Detect which cell encompasses the target text, then output its [X, Y] center coordinate. 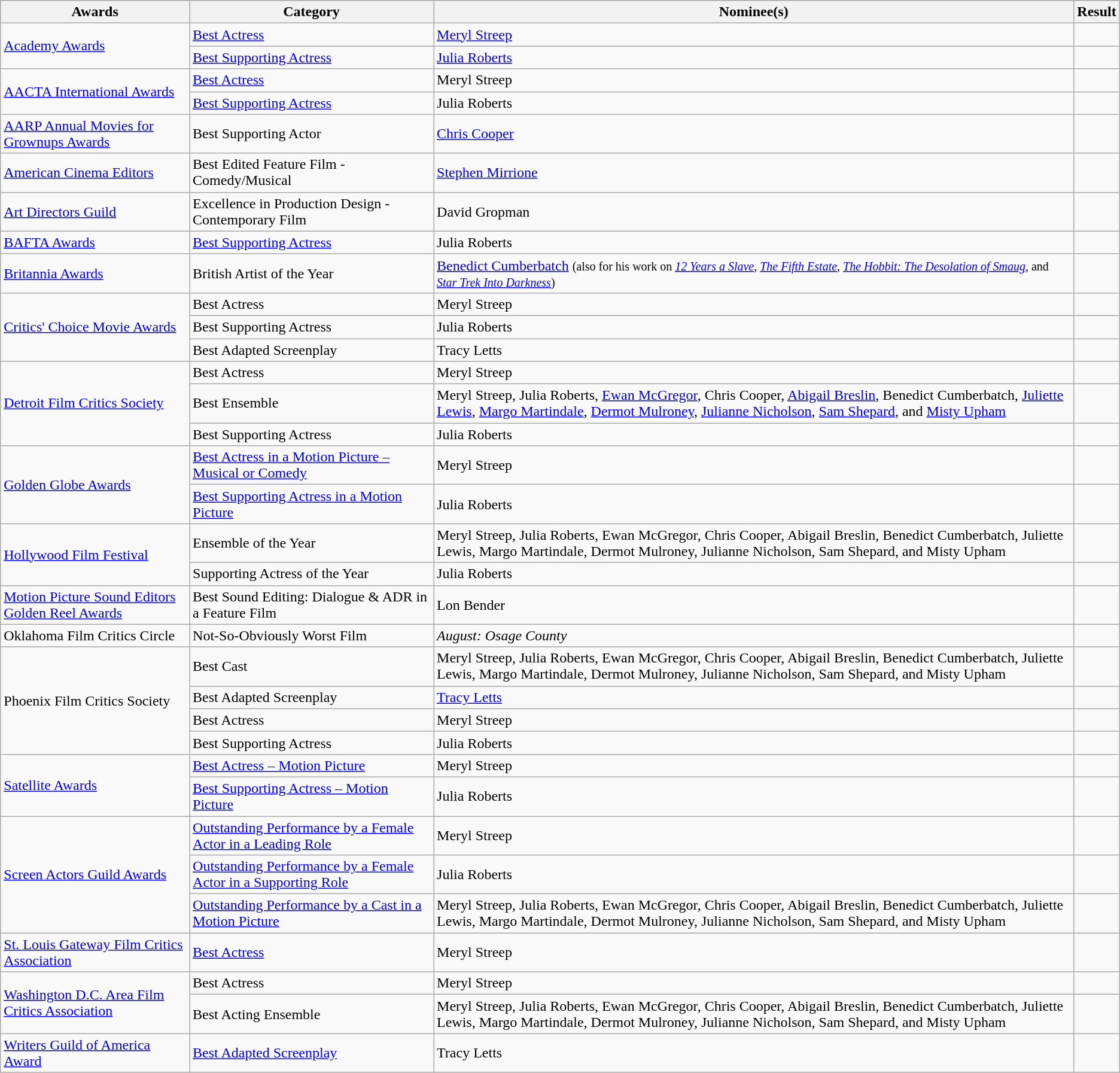
Best Actress in a Motion Picture – Musical or Comedy [312, 466]
Outstanding Performance by a Female Actor in a Leading Role [312, 835]
Best Supporting Actress in a Motion Picture [312, 504]
Not-So-Obviously Worst Film [312, 636]
Best Acting Ensemble [312, 1014]
Nominee(s) [754, 12]
Result [1097, 12]
Category [312, 12]
Best Supporting Actor [312, 134]
BAFTA Awards [95, 242]
St. Louis Gateway Film Critics Association [95, 953]
AACTA International Awards [95, 92]
Stephen Mirrione [754, 172]
Satellite Awards [95, 785]
Oklahoma Film Critics Circle [95, 636]
British Artist of the Year [312, 273]
Outstanding Performance by a Cast in a Motion Picture [312, 913]
Writers Guild of America Award [95, 1053]
Best Supporting Actress – Motion Picture [312, 796]
Excellence in Production Design - Contemporary Film [312, 212]
Awards [95, 12]
AARP Annual Movies for Grownups Awards [95, 134]
Best Sound Editing: Dialogue & ADR in a Feature Film [312, 604]
Best Cast [312, 667]
Best Actress – Motion Picture [312, 765]
Golden Globe Awards [95, 485]
Phoenix Film Critics Society [95, 700]
David Gropman [754, 212]
Best Ensemble [312, 403]
Detroit Film Critics Society [95, 403]
Motion Picture Sound Editors Golden Reel Awards [95, 604]
Screen Actors Guild Awards [95, 875]
Benedict Cumberbatch (also for his work on 12 Years a Slave, The Fifth Estate, The Hobbit: The Desolation of Smaug, and Star Trek Into Darkness) [754, 273]
Hollywood Film Festival [95, 554]
August: Osage County [754, 636]
Critics' Choice Movie Awards [95, 327]
Lon Bender [754, 604]
Ensemble of the Year [312, 543]
Academy Awards [95, 46]
Art Directors Guild [95, 212]
American Cinema Editors [95, 172]
Chris Cooper [754, 134]
Best Edited Feature Film - Comedy/Musical [312, 172]
Washington D.C. Area Film Critics Association [95, 1003]
Britannia Awards [95, 273]
Supporting Actress of the Year [312, 574]
Outstanding Performance by a Female Actor in a Supporting Role [312, 875]
